Provide the (X, Y) coordinate of the cell's center where the given text is located.  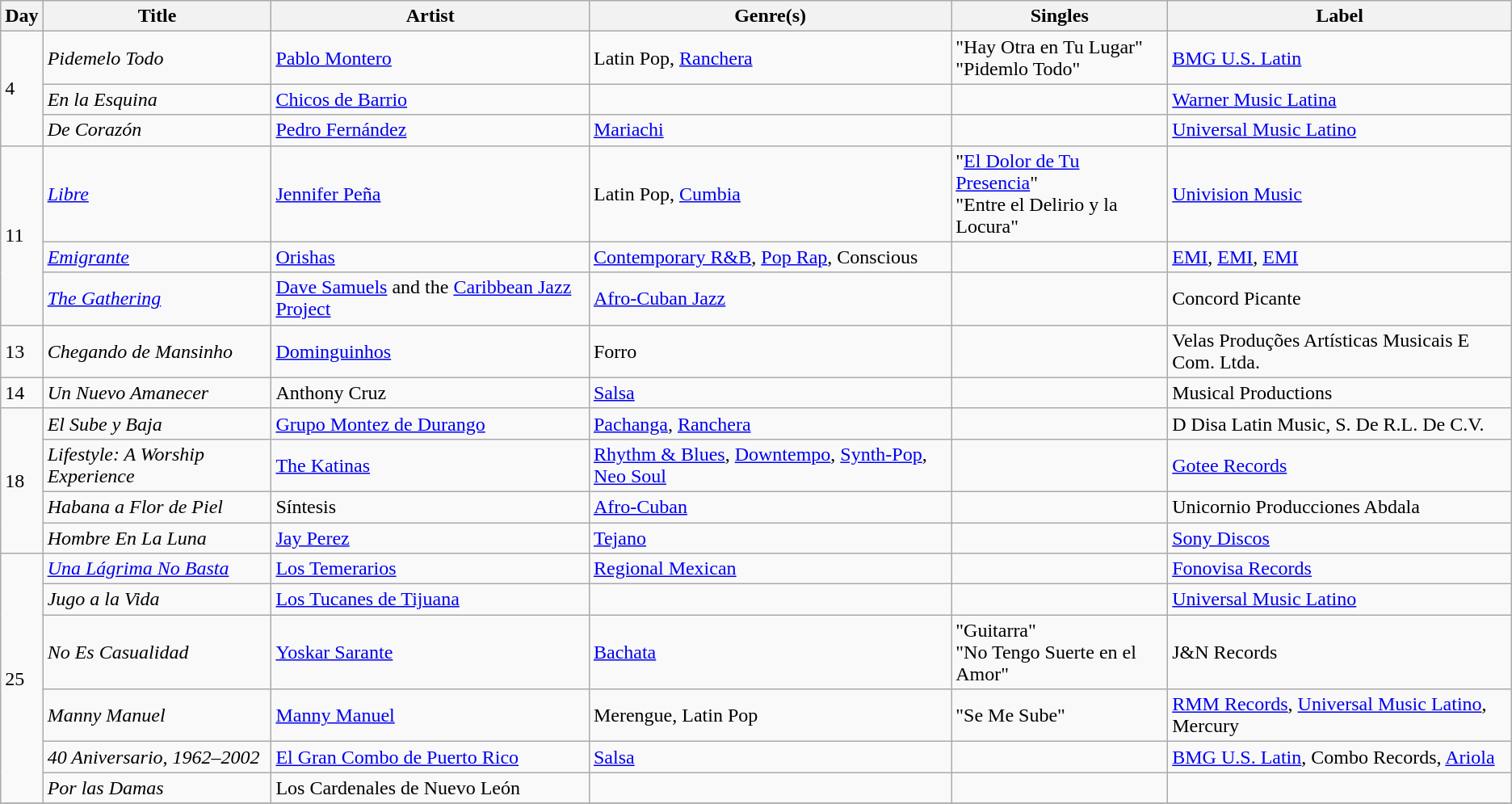
Afro-Cuban Jazz (770, 299)
Forro (770, 351)
Singles (1060, 16)
Afro-Cuban (770, 507)
El Gran Combo de Puerto Rico (430, 757)
Bachata (770, 652)
Emigrante (157, 257)
"El Dolor de Tu Presencia""Entre el Delirio y la Locura" (1060, 194)
Chegando de Mansinho (157, 351)
En la Esquina (157, 99)
11 (22, 235)
Pachanga, Ranchera (770, 423)
Grupo Montez de Durango (430, 423)
Concord Picante (1340, 299)
Pidemelo Todo (157, 58)
Gotee Records (1340, 465)
Jennifer Peña (430, 194)
13 (22, 351)
40 Aniversario, 1962–2002 (157, 757)
Musical Productions (1340, 393)
Rhythm & Blues, Downtempo, Synth-Pop, Neo Soul (770, 465)
The Gathering (157, 299)
Pedro Fernández (430, 130)
Dominguinhos (430, 351)
14 (22, 393)
Warner Music Latina (1340, 99)
Label (1340, 16)
Day (22, 16)
Jugo a la Vida (157, 600)
Artist (430, 16)
Tejano (770, 537)
Pablo Montero (430, 58)
Los Temerarios (430, 569)
Hombre En La Luna (157, 537)
25 (22, 679)
Merengue, Latin Pop (770, 716)
The Katinas (430, 465)
Jay Perez (430, 537)
Velas Produções Artísticas Musicais E Com. Ltda. (1340, 351)
Chicos de Barrio (430, 99)
Univision Music (1340, 194)
EMI, EMI, EMI (1340, 257)
Síntesis (430, 507)
Orishas (430, 257)
Por las Damas (157, 788)
Title (157, 16)
Los Tucanes de Tijuana (430, 600)
Yoskar Sarante (430, 652)
Dave Samuels and the Caribbean Jazz Project (430, 299)
Latin Pop, Ranchera (770, 58)
BMG U.S. Latin, Combo Records, Ariola (1340, 757)
No Es Casualidad (157, 652)
RMM Records, Universal Music Latino, Mercury (1340, 716)
Regional Mexican (770, 569)
Latin Pop, Cumbia (770, 194)
El Sube y Baja (157, 423)
Unicornio Producciones Abdala (1340, 507)
Libre (157, 194)
Lifestyle: A Worship Experience (157, 465)
Genre(s) (770, 16)
Sony Discos (1340, 537)
Un Nuevo Amanecer (157, 393)
Anthony Cruz (430, 393)
"Guitarra""No Tengo Suerte en el Amor" (1060, 652)
"Se Me Sube" (1060, 716)
BMG U.S. Latin (1340, 58)
18 (22, 480)
Una Lágrima No Basta (157, 569)
De Corazón (157, 130)
D Disa Latin Music, S. De R.L. De C.V. (1340, 423)
"Hay Otra en Tu Lugar""Pidemlo Todo" (1060, 58)
4 (22, 89)
Los Cardenales de Nuevo León (430, 788)
Mariachi (770, 130)
Habana a Flor de Piel (157, 507)
Fonovisa Records (1340, 569)
J&N Records (1340, 652)
Contemporary R&B, Pop Rap, Conscious (770, 257)
